Capture the cell that displays the provided text and extract its (x, y) central coordinate. 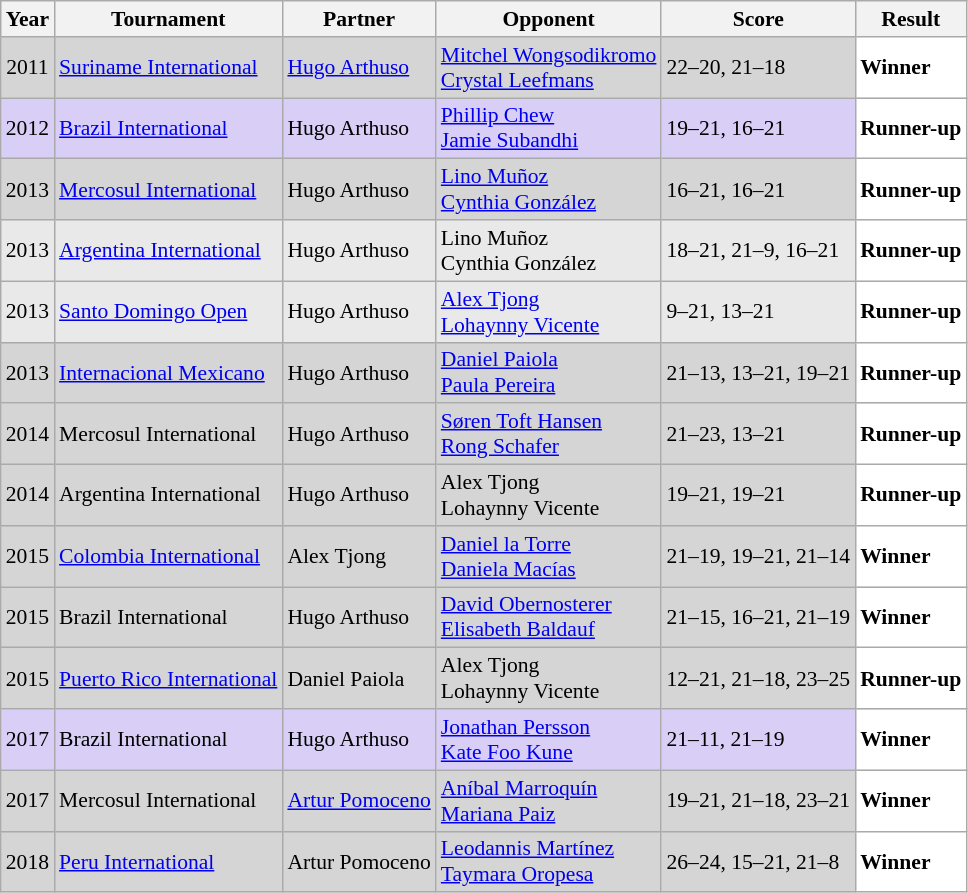
Daniel Paiola (358, 678)
Søren Toft Hansen Rong Schafer (549, 434)
19–21, 16–21 (758, 128)
2012 (28, 128)
19–21, 19–21 (758, 496)
Daniel Paiola Paula Pereira (549, 372)
12–21, 21–18, 23–25 (758, 678)
9–21, 13–21 (758, 312)
Colombia International (168, 556)
Tournament (168, 19)
Score (758, 19)
Mitchel Wongsodikromo Crystal Leefmans (549, 68)
21–15, 16–21, 21–19 (758, 618)
18–21, 21–9, 16–21 (758, 250)
21–11, 21–19 (758, 740)
21–19, 19–21, 21–14 (758, 556)
Opponent (549, 19)
Leodannis Martínez Taymara Oropesa (549, 862)
Year (28, 19)
21–23, 13–21 (758, 434)
Peru International (168, 862)
Alex Tjong (358, 556)
Daniel la Torre Daniela Macías (549, 556)
Santo Domingo Open (168, 312)
Puerto Rico International (168, 678)
21–13, 13–21, 19–21 (758, 372)
19–21, 21–18, 23–21 (758, 800)
Phillip Chew Jamie Subandhi (549, 128)
Suriname International (168, 68)
Internacional Mexicano (168, 372)
Aníbal Marroquín Mariana Paiz (549, 800)
26–24, 15–21, 21–8 (758, 862)
Partner (358, 19)
David Obernosterer Elisabeth Baldauf (549, 618)
22–20, 21–18 (758, 68)
2018 (28, 862)
Jonathan Persson Kate Foo Kune (549, 740)
2011 (28, 68)
Result (910, 19)
16–21, 16–21 (758, 190)
